Extract the (X, Y) coordinate from the center of the cell holding the provided text.  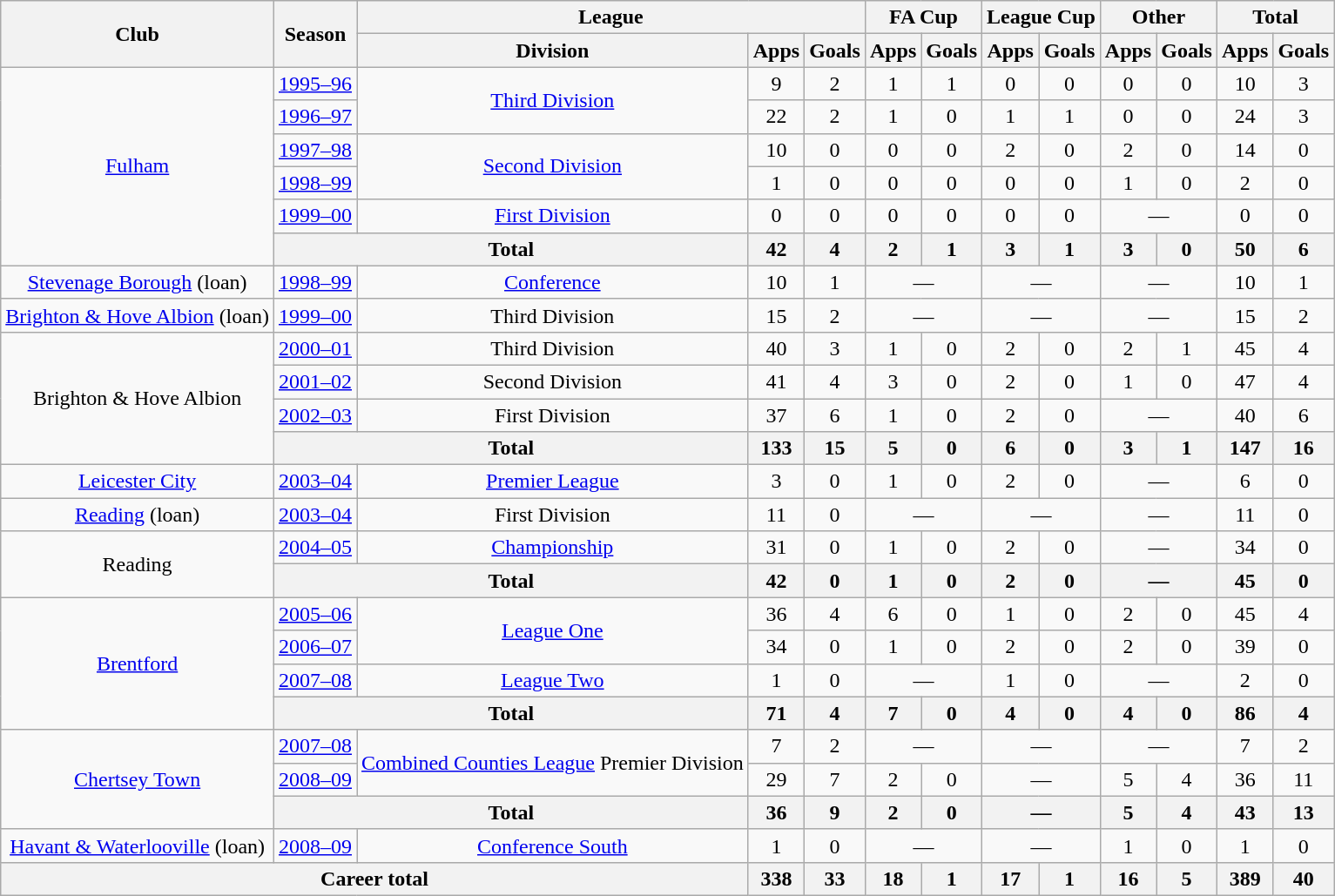
Conference (553, 282)
Premier League (553, 482)
2005–06 (315, 614)
133 (776, 448)
14 (1244, 150)
39 (1244, 647)
Brentford (138, 664)
Chertsey Town (138, 779)
Season (315, 34)
2002–03 (315, 415)
Fulham (138, 166)
47 (1244, 381)
2006–07 (315, 647)
33 (835, 879)
Other (1158, 17)
2004–05 (315, 548)
Stevenage Borough (loan) (138, 282)
League (611, 17)
37 (776, 415)
22 (776, 117)
389 (1244, 879)
Reading (138, 564)
League Two (553, 680)
Reading (loan) (138, 515)
Brighton & Hove Albion (loan) (138, 315)
League One (553, 630)
43 (1244, 812)
Leicester City (138, 482)
338 (776, 879)
Combined Counties League Premier Division (553, 763)
League Cup (1042, 17)
Club (138, 34)
147 (1244, 448)
Division (553, 51)
1997–98 (315, 150)
1996–97 (315, 117)
1995–96 (315, 84)
71 (776, 713)
Brighton & Hove Albion (138, 398)
50 (1244, 249)
13 (1304, 812)
86 (1244, 713)
2001–02 (315, 381)
Havant & Waterlooville (loan) (138, 845)
29 (776, 779)
24 (1244, 117)
2000–01 (315, 348)
31 (776, 548)
FA Cup (923, 17)
18 (893, 879)
Championship (553, 548)
17 (1010, 879)
41 (776, 381)
Conference South (553, 845)
Career total (374, 879)
